Provide the [X, Y] coordinate of the cell's center where the given text is located.  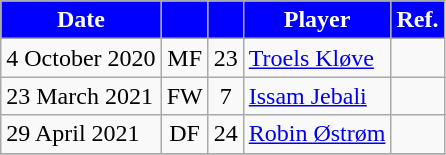
Date [81, 20]
7 [226, 96]
24 [226, 134]
Ref. [418, 20]
4 October 2020 [81, 58]
Player [317, 20]
Issam Jebali [317, 96]
Troels Kløve [317, 58]
FW [184, 96]
DF [184, 134]
29 April 2021 [81, 134]
23 March 2021 [81, 96]
23 [226, 58]
Robin Østrøm [317, 134]
MF [184, 58]
